Determine the (x, y) coordinate at the center of the cell enclosing the given text.  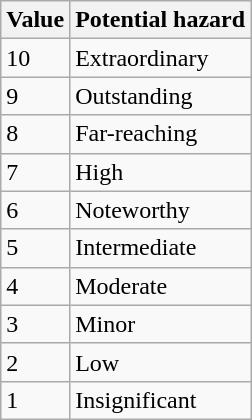
10 (36, 58)
Extraordinary (160, 58)
2 (36, 362)
4 (36, 286)
7 (36, 172)
Low (160, 362)
5 (36, 248)
Far-reaching (160, 134)
Value (36, 20)
Intermediate (160, 248)
9 (36, 96)
Outstanding (160, 96)
8 (36, 134)
3 (36, 324)
Moderate (160, 286)
6 (36, 210)
High (160, 172)
Noteworthy (160, 210)
Minor (160, 324)
Insignificant (160, 400)
1 (36, 400)
Potential hazard (160, 20)
